Extract the [x, y] coordinate from the center of the cell holding the provided text.  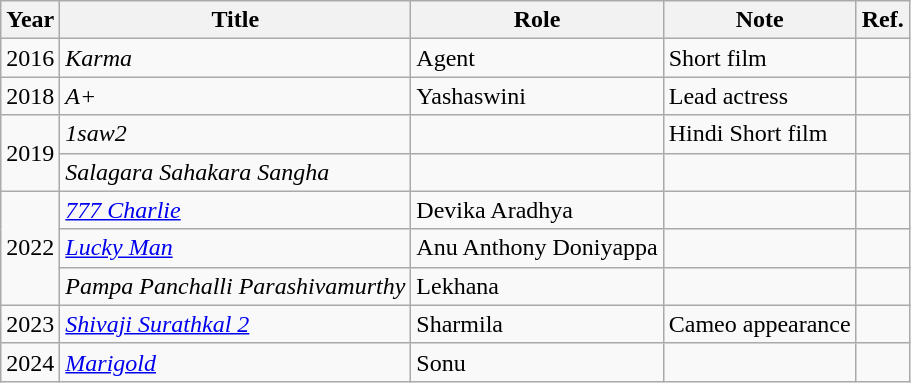
Devika Aradhya [537, 210]
Title [236, 20]
Lead actress [760, 96]
Agent [537, 58]
Hindi Short film [760, 134]
2019 [30, 153]
Sharmila [537, 324]
2022 [30, 248]
Cameo appearance [760, 324]
2023 [30, 324]
Sonu [537, 362]
Anu Anthony Doniyappa [537, 248]
Note [760, 20]
2018 [30, 96]
777 Charlie [236, 210]
1saw2 [236, 134]
Karma [236, 58]
2024 [30, 362]
Marigold [236, 362]
A+ [236, 96]
Role [537, 20]
Pampa Panchalli Parashivamurthy [236, 286]
Shivaji Surathkal 2 [236, 324]
Lucky Man [236, 248]
Yashaswini [537, 96]
2016 [30, 58]
Lekhana [537, 286]
Ref. [882, 20]
Year [30, 20]
Short film [760, 58]
Salagara Sahakara Sangha [236, 172]
